Pinpoint the cell where the given text exists, returning its (X, Y) midpoint coordinate. 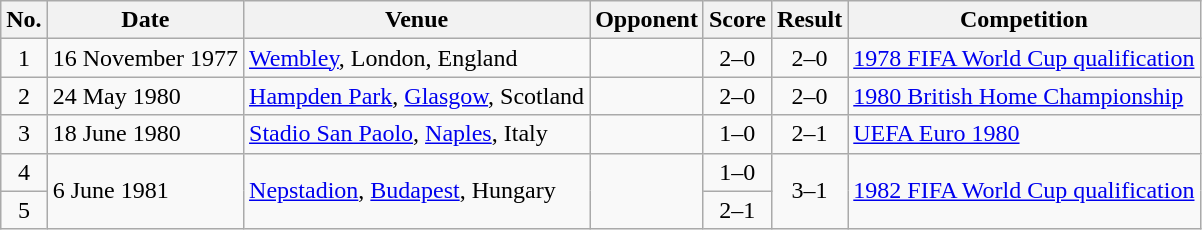
Hampden Park, Glasgow, Scotland (417, 96)
Nepstadion, Budapest, Hungary (417, 191)
1 (24, 58)
Score (737, 20)
1978 FIFA World Cup qualification (1024, 58)
Competition (1024, 20)
Opponent (647, 20)
Wembley, London, England (417, 58)
UEFA Euro 1980 (1024, 134)
1982 FIFA World Cup qualification (1024, 191)
Date (145, 20)
Stadio San Paolo, Naples, Italy (417, 134)
3 (24, 134)
2 (24, 96)
18 June 1980 (145, 134)
5 (24, 210)
16 November 1977 (145, 58)
1980 British Home Championship (1024, 96)
6 June 1981 (145, 191)
24 May 1980 (145, 96)
Result (809, 20)
No. (24, 20)
4 (24, 172)
Venue (417, 20)
3–1 (809, 191)
